Find where the given text appears and provide that cell's center as (x, y) coordinate. 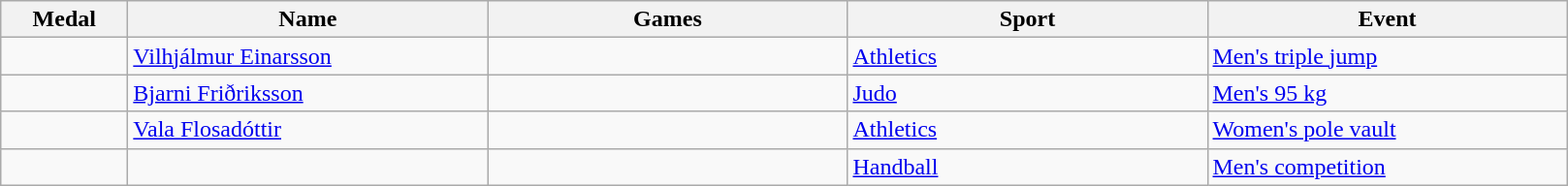
Sport (1028, 19)
Men's triple jump (1387, 56)
Vala Flosadóttir (308, 130)
Handball (1028, 167)
Medal (64, 19)
Vilhjálmur Einarsson (308, 56)
Men's 95 kg (1387, 93)
Men's competition (1387, 167)
Women's pole vault (1387, 130)
Bjarni Friðriksson (308, 93)
Judo (1028, 93)
Name (308, 19)
Event (1387, 19)
Games (667, 19)
